Identify which cell holds the provided text, then report its (x, y) central coordinate. 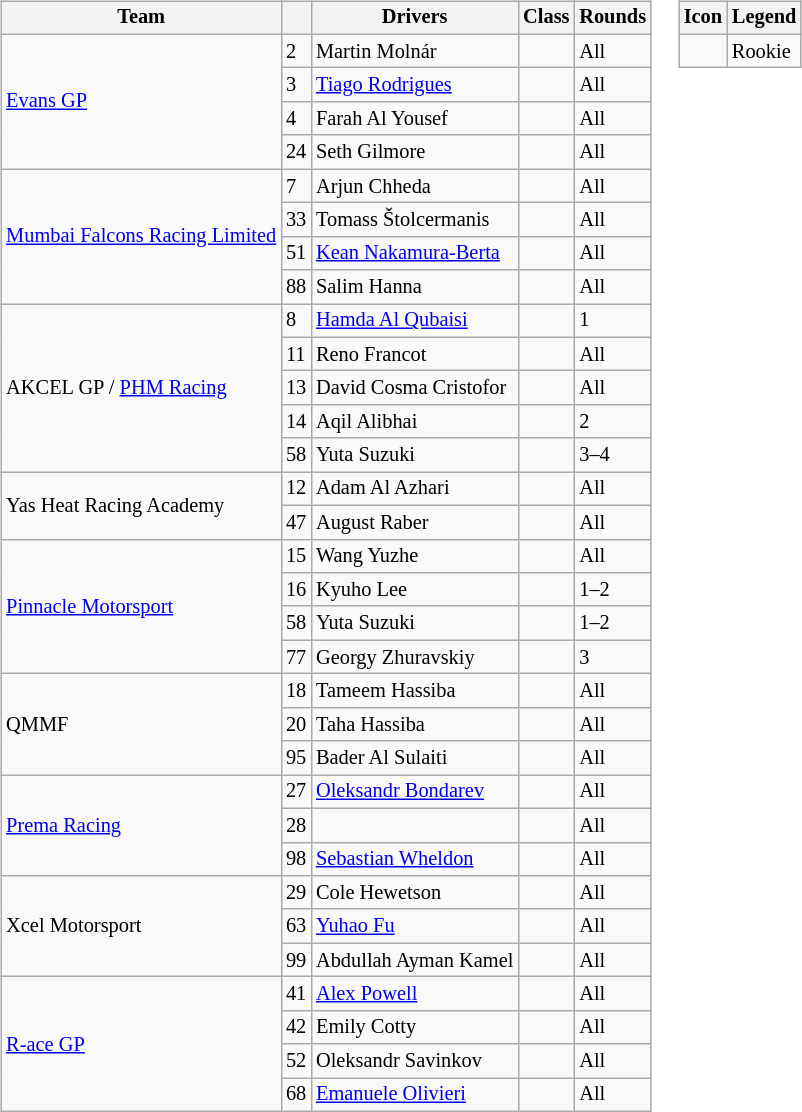
Rookie (764, 51)
3–4 (612, 455)
27 (296, 792)
Seth Gilmore (414, 152)
QMMF (141, 724)
18 (296, 691)
Georgy Zhuravskiy (414, 657)
Kean Nakamura-Berta (414, 253)
Alex Powell (414, 994)
Abdullah Ayman Kamel (414, 960)
63 (296, 926)
41 (296, 994)
David Cosma Cristofor (414, 388)
12 (296, 489)
14 (296, 422)
28 (296, 825)
Yas Heat Racing Academy (141, 506)
95 (296, 758)
Oleksandr Savinkov (414, 1061)
98 (296, 859)
Evans GP (141, 102)
99 (296, 960)
51 (296, 253)
R-ace GP (141, 1044)
Tiago Rodrigues (414, 85)
7 (296, 186)
Team (141, 18)
29 (296, 893)
24 (296, 152)
Emily Cotty (414, 1027)
Oleksandr Bondarev (414, 792)
77 (296, 657)
Sebastian Wheldon (414, 859)
88 (296, 287)
Prema Racing (141, 826)
33 (296, 220)
Drivers (414, 18)
42 (296, 1027)
Aqil Alibhai (414, 422)
20 (296, 724)
Kyuho Lee (414, 590)
Yuhao Fu (414, 926)
AKCEL GP / PHM Racing (141, 388)
4 (296, 119)
Pinnacle Motorsport (141, 606)
16 (296, 590)
47 (296, 522)
Legend (764, 18)
Xcel Motorsport (141, 926)
Rounds (612, 18)
Emanuele Olivieri (414, 1095)
Taha Hassiba (414, 724)
Reno Francot (414, 354)
Arjun Chheda (414, 186)
Class (546, 18)
Mumbai Falcons Racing Limited (141, 236)
Cole Hewetson (414, 893)
Farah Al Yousef (414, 119)
13 (296, 388)
Martin Molnár (414, 51)
Bader Al Sulaiti (414, 758)
August Raber (414, 522)
Salim Hanna (414, 287)
11 (296, 354)
Hamda Al Qubaisi (414, 321)
8 (296, 321)
68 (296, 1095)
Icon (703, 18)
Tameem Hassiba (414, 691)
52 (296, 1061)
15 (296, 556)
Tomass Štolcermanis (414, 220)
1 (612, 321)
Adam Al Azhari (414, 489)
Wang Yuzhe (414, 556)
